Identify which cell holds the provided text, then report its (X, Y) central coordinate. 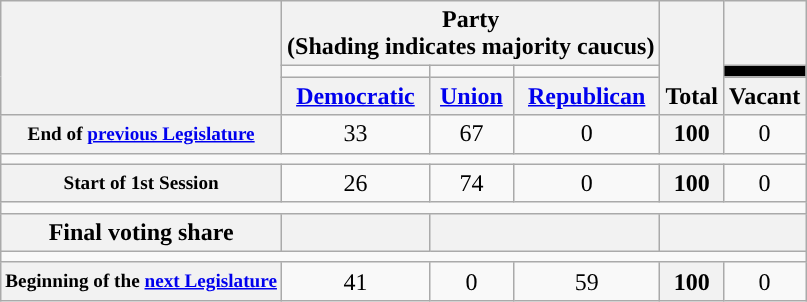
Beginning of the next Legislature (142, 281)
Vacant (764, 96)
74 (471, 183)
Total (692, 58)
26 (356, 183)
59 (586, 281)
Republican (586, 96)
Party (Shading indicates majority caucus) (471, 34)
67 (471, 134)
Start of 1st Session (142, 183)
Final voting share (142, 232)
Democratic (356, 96)
33 (356, 134)
End of previous Legislature (142, 134)
Union (471, 96)
41 (356, 281)
